Provide the (x, y) coordinate of the cell's center where the given text is located.  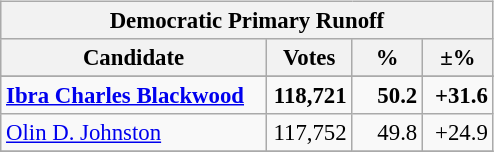
117,752 (309, 133)
±% (458, 58)
49.8 (388, 133)
50.2 (388, 96)
+24.9 (458, 133)
Votes (309, 58)
% (388, 58)
118,721 (309, 96)
Democratic Primary Runoff (247, 21)
Ibra Charles Blackwood (134, 96)
+31.6 (458, 96)
Olin D. Johnston (134, 133)
Candidate (134, 58)
